Capture the cell that displays the provided text and extract its (X, Y) central coordinate. 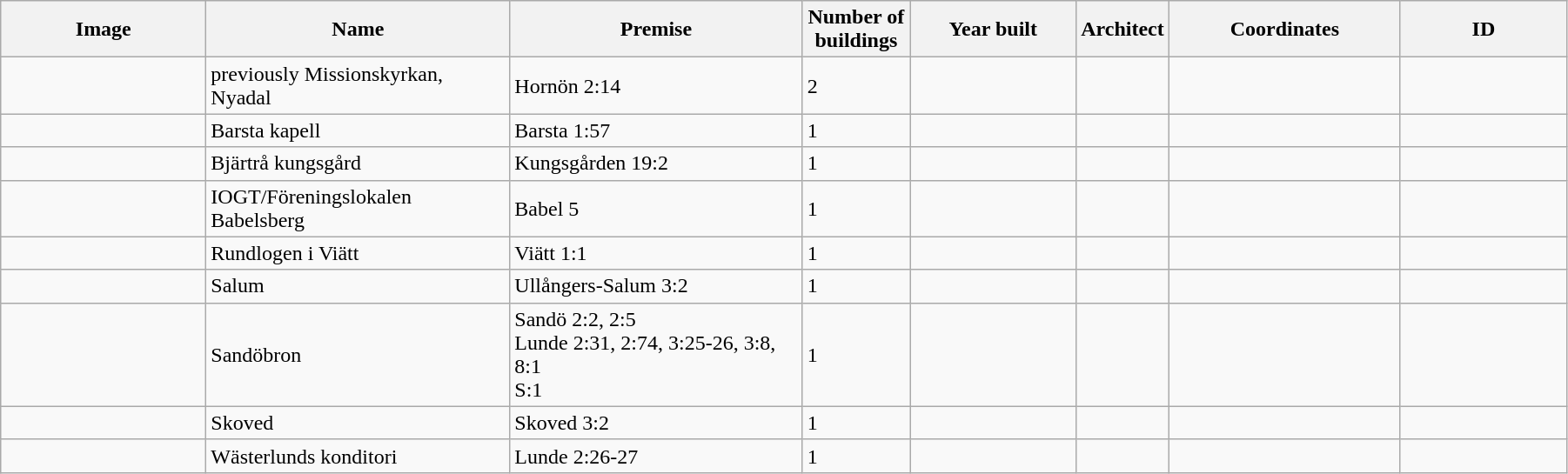
Architect (1122, 30)
Wästerlunds konditori (358, 456)
Lunde 2:26-27 (656, 456)
Ullångers-Salum 3:2 (656, 286)
Number ofbuildings (856, 30)
Babel 5 (656, 209)
Barsta 1:57 (656, 130)
Barsta kapell (358, 130)
Viätt 1:1 (656, 253)
2 (856, 85)
Sandö 2:2, 2:5Lunde 2:31, 2:74, 3:25-26, 3:8, 8:1S:1 (656, 355)
Skoved (358, 423)
Image (104, 30)
Rundlogen i Viätt (358, 253)
Sandöbron (358, 355)
Kungsgården 19:2 (656, 164)
Year built (994, 30)
Hornön 2:14 (656, 85)
ID (1483, 30)
previously Missionskyrkan, Nyadal (358, 85)
IOGT/Föreningslokalen Babelsberg (358, 209)
Premise (656, 30)
Coordinates (1284, 30)
Skoved 3:2 (656, 423)
Salum (358, 286)
Bjärtrå kungsgård (358, 164)
Name (358, 30)
